Identify which cell holds the provided text, then report its [x, y] central coordinate. 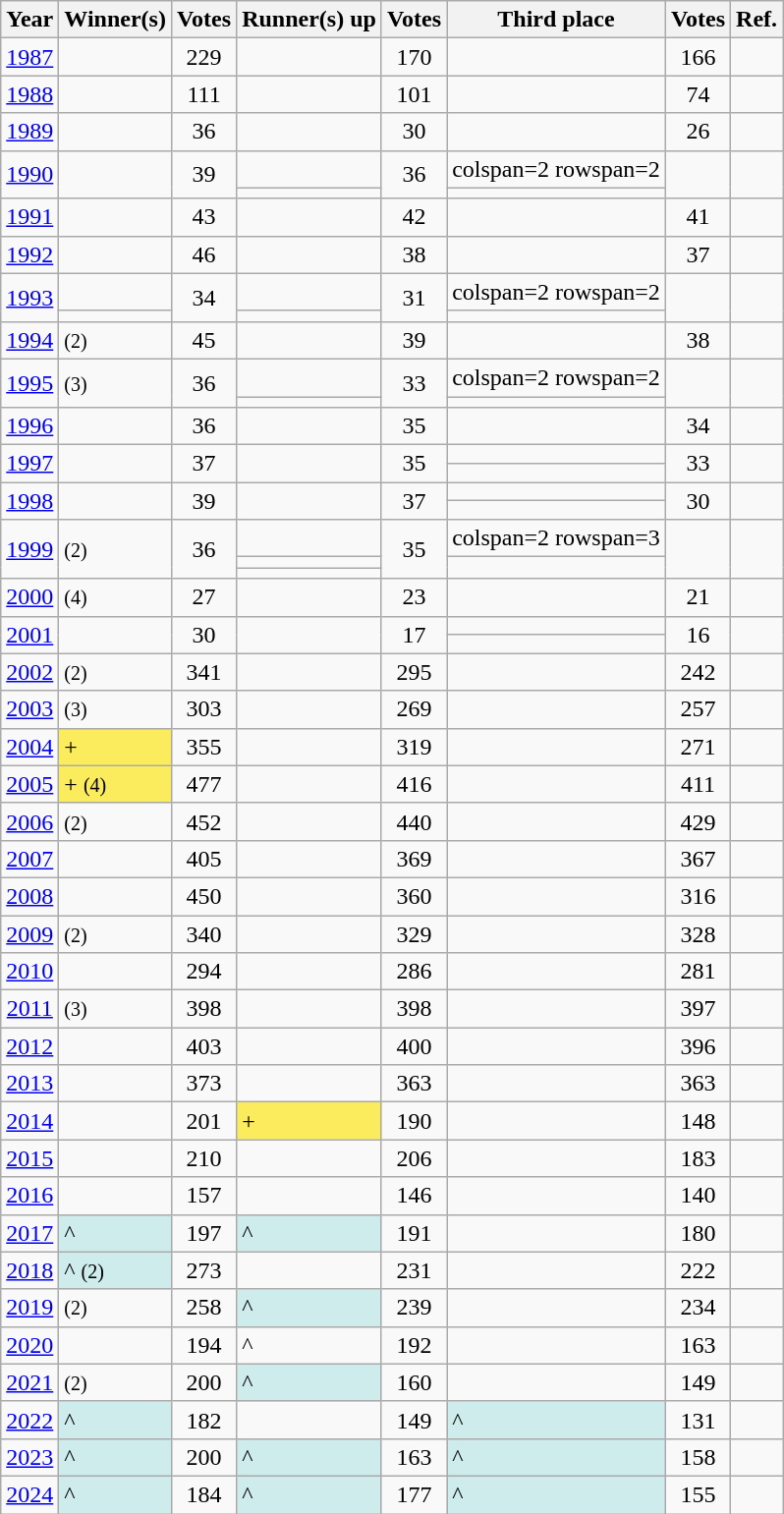
Runner(s) up [309, 20]
1994 [29, 340]
197 [203, 1233]
2023 [29, 1457]
329 [414, 934]
319 [414, 747]
2012 [29, 1046]
1998 [29, 501]
1999 [29, 549]
1988 [29, 94]
2007 [29, 859]
1991 [29, 217]
2003 [29, 709]
2019 [29, 1308]
140 [698, 1196]
269 [414, 709]
192 [414, 1345]
397 [698, 1009]
190 [414, 1121]
231 [414, 1270]
1993 [29, 297]
258 [203, 1308]
2001 [29, 635]
429 [698, 821]
177 [414, 1494]
1989 [29, 132]
2015 [29, 1158]
2018 [29, 1270]
355 [203, 747]
148 [698, 1121]
450 [203, 896]
Third place [556, 20]
1997 [29, 464]
206 [414, 1158]
2024 [29, 1494]
2005 [29, 784]
155 [698, 1494]
2004 [29, 747]
210 [203, 1158]
43 [203, 217]
229 [203, 57]
396 [698, 1046]
341 [203, 672]
201 [203, 1121]
367 [698, 859]
234 [698, 1308]
2000 [29, 597]
440 [414, 821]
1995 [29, 383]
242 [698, 672]
157 [203, 1196]
160 [414, 1382]
2013 [29, 1084]
27 [203, 597]
146 [414, 1196]
411 [698, 784]
222 [698, 1270]
42 [414, 217]
405 [203, 859]
184 [203, 1494]
^ (2) [116, 1270]
2006 [29, 821]
369 [414, 859]
180 [698, 1233]
2022 [29, 1420]
182 [203, 1420]
1987 [29, 57]
2017 [29, 1233]
295 [414, 672]
360 [414, 896]
31 [414, 297]
271 [698, 747]
Ref. [756, 20]
2011 [29, 1009]
2002 [29, 672]
194 [203, 1345]
23 [414, 597]
294 [203, 972]
286 [414, 972]
(4) [116, 597]
1990 [29, 175]
273 [203, 1270]
403 [203, 1046]
41 [698, 217]
45 [203, 340]
Year [29, 20]
2009 [29, 934]
303 [203, 709]
26 [698, 132]
257 [698, 709]
2020 [29, 1345]
46 [203, 254]
170 [414, 57]
416 [414, 784]
239 [414, 1308]
2016 [29, 1196]
340 [203, 934]
166 [698, 57]
281 [698, 972]
1992 [29, 254]
74 [698, 94]
101 [414, 94]
+ (4) [116, 784]
316 [698, 896]
17 [414, 635]
373 [203, 1084]
Winner(s) [116, 20]
400 [414, 1046]
1996 [29, 426]
21 [698, 597]
183 [698, 1158]
328 [698, 934]
2010 [29, 972]
131 [698, 1420]
477 [203, 784]
111 [203, 94]
452 [203, 821]
2008 [29, 896]
191 [414, 1233]
16 [698, 635]
colspan=2 rowspan=3 [556, 538]
2021 [29, 1382]
2014 [29, 1121]
158 [698, 1457]
